Search for the cell housing the specified text and yield its (X, Y) center coordinate. 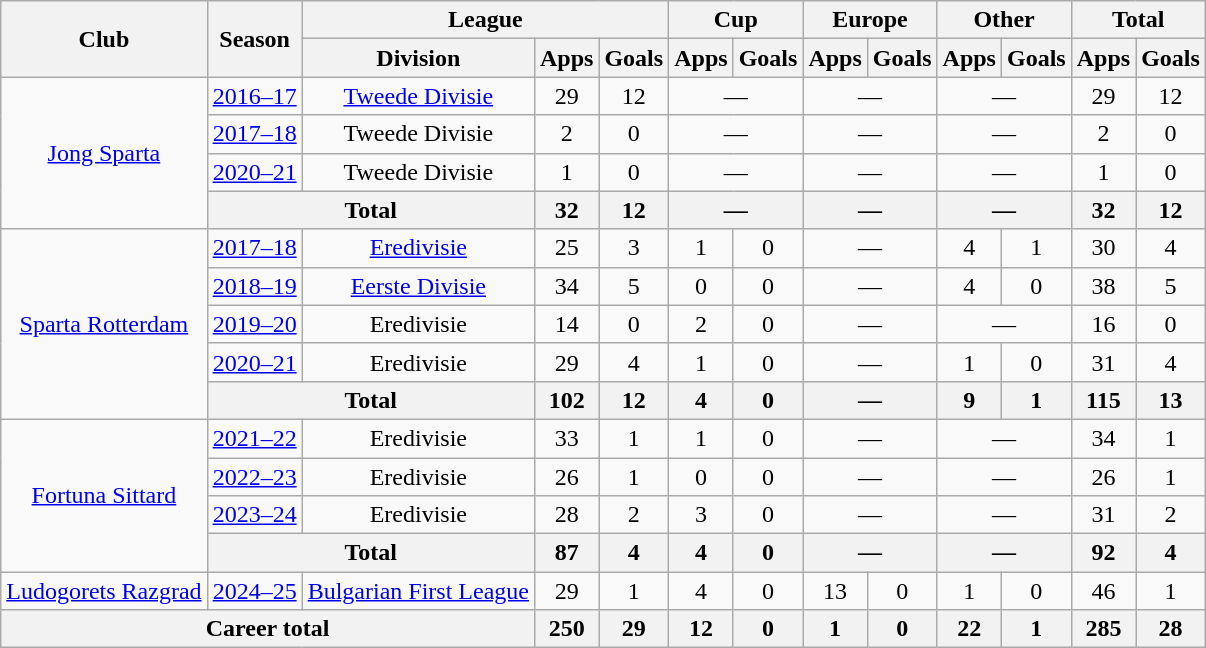
2016–17 (254, 96)
25 (566, 248)
250 (566, 629)
46 (1103, 591)
League (486, 20)
2024–25 (254, 591)
Europe (870, 20)
Eerste Divisie (418, 286)
Club (104, 39)
Sparta Rotterdam (104, 324)
Other (1004, 20)
38 (1103, 286)
16 (1103, 324)
2019–20 (254, 324)
Bulgarian First League (418, 591)
9 (969, 400)
22 (969, 629)
2023–24 (254, 515)
Ludogorets Razgrad (104, 591)
87 (566, 553)
92 (1103, 553)
Season (254, 39)
Cup (736, 20)
Division (418, 58)
14 (566, 324)
285 (1103, 629)
2018–19 (254, 286)
2021–22 (254, 438)
115 (1103, 400)
33 (566, 438)
Fortuna Sittard (104, 495)
Jong Sparta (104, 153)
30 (1103, 248)
Career total (268, 629)
2022–23 (254, 477)
102 (566, 400)
